Detect which cell encompasses the target text, then output its (X, Y) center coordinate. 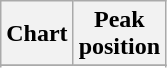
Peakposition (119, 34)
Chart (37, 34)
